Pinpoint the cell where the given text exists, returning its [x, y] midpoint coordinate. 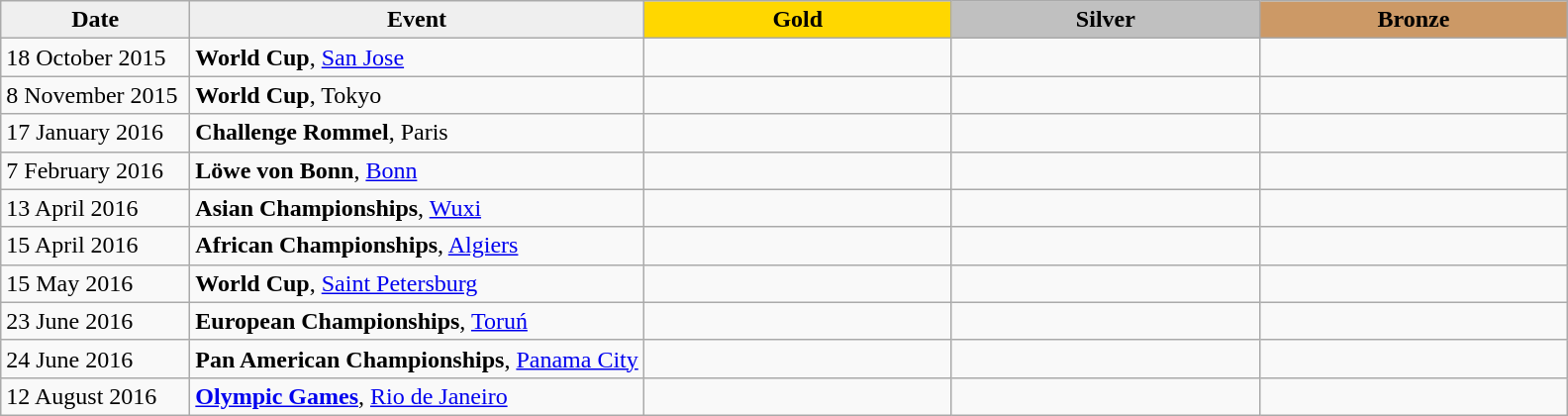
17 January 2016 [95, 133]
Olympic Games, Rio de Janeiro [417, 396]
Date [95, 20]
World Cup, San Jose [417, 57]
World Cup, Saint Petersburg [417, 283]
Silver [1105, 20]
24 June 2016 [95, 359]
18 October 2015 [95, 57]
African Championships, Algiers [417, 246]
13 April 2016 [95, 208]
Pan American Championships, Panama City [417, 359]
World Cup, Tokyo [417, 95]
8 November 2015 [95, 95]
Löwe von Bonn, Bonn [417, 170]
Bronze [1414, 20]
7 February 2016 [95, 170]
Challenge Rommel, Paris [417, 133]
European Championships, Toruń [417, 321]
Asian Championships, Wuxi [417, 208]
15 April 2016 [95, 246]
15 May 2016 [95, 283]
23 June 2016 [95, 321]
12 August 2016 [95, 396]
Gold [798, 20]
Event [417, 20]
